For the text-containing cell, return its midpoint in (x, y) coordinate format. 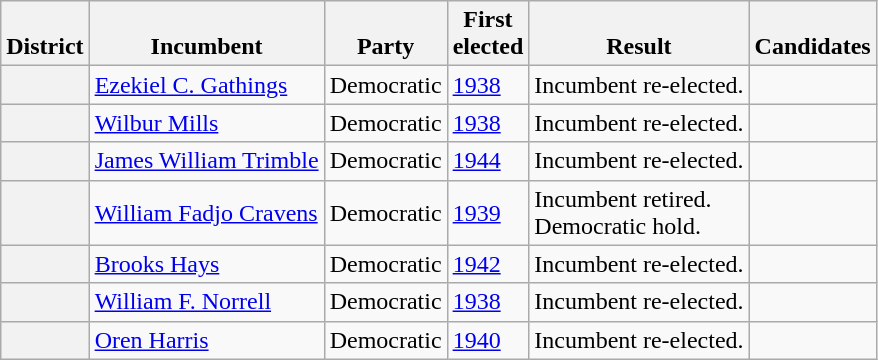
1942 (488, 264)
Candidates (812, 34)
Result (639, 34)
Wilbur Mills (206, 123)
Oren Harris (206, 340)
Party (386, 34)
Firstelected (488, 34)
James William Trimble (206, 161)
District (45, 34)
William Fadjo Cravens (206, 212)
1939 (488, 212)
Incumbent retired.Democratic hold. (639, 212)
1944 (488, 161)
Brooks Hays (206, 264)
William F. Norrell (206, 302)
1940 (488, 340)
Incumbent (206, 34)
Ezekiel C. Gathings (206, 85)
